Return the (X, Y) coordinate for the center point of the cell that contains the specified text.  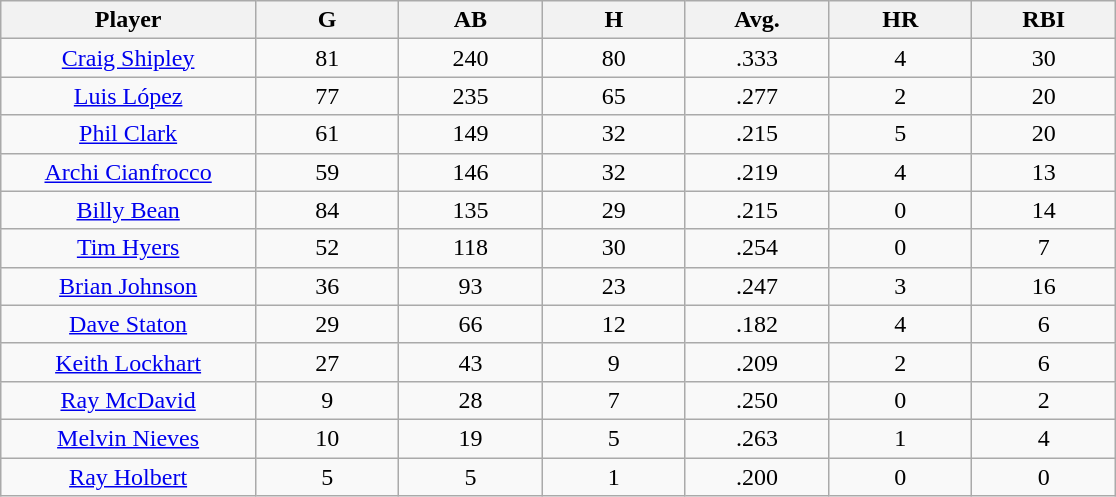
135 (470, 210)
27 (326, 362)
43 (470, 362)
RBI (1044, 20)
Billy Bean (128, 210)
Ray Holbert (128, 477)
Player (128, 20)
Tim Hyers (128, 248)
36 (326, 286)
AB (470, 20)
52 (326, 248)
HR (900, 20)
81 (326, 58)
Luis López (128, 96)
.209 (756, 362)
240 (470, 58)
Avg. (756, 20)
77 (326, 96)
.200 (756, 477)
16 (1044, 286)
Archi Cianfrocco (128, 172)
.219 (756, 172)
H (614, 20)
149 (470, 134)
Brian Johnson (128, 286)
84 (326, 210)
Craig Shipley (128, 58)
80 (614, 58)
G (326, 20)
146 (470, 172)
Dave Staton (128, 324)
.254 (756, 248)
.263 (756, 438)
66 (470, 324)
3 (900, 286)
Ray McDavid (128, 400)
.250 (756, 400)
Melvin Nieves (128, 438)
23 (614, 286)
93 (470, 286)
65 (614, 96)
Keith Lockhart (128, 362)
.182 (756, 324)
14 (1044, 210)
118 (470, 248)
19 (470, 438)
12 (614, 324)
.247 (756, 286)
28 (470, 400)
.277 (756, 96)
Phil Clark (128, 134)
59 (326, 172)
10 (326, 438)
61 (326, 134)
13 (1044, 172)
.333 (756, 58)
235 (470, 96)
